Locate the cell with the specified text and output its [X, Y] center coordinate. 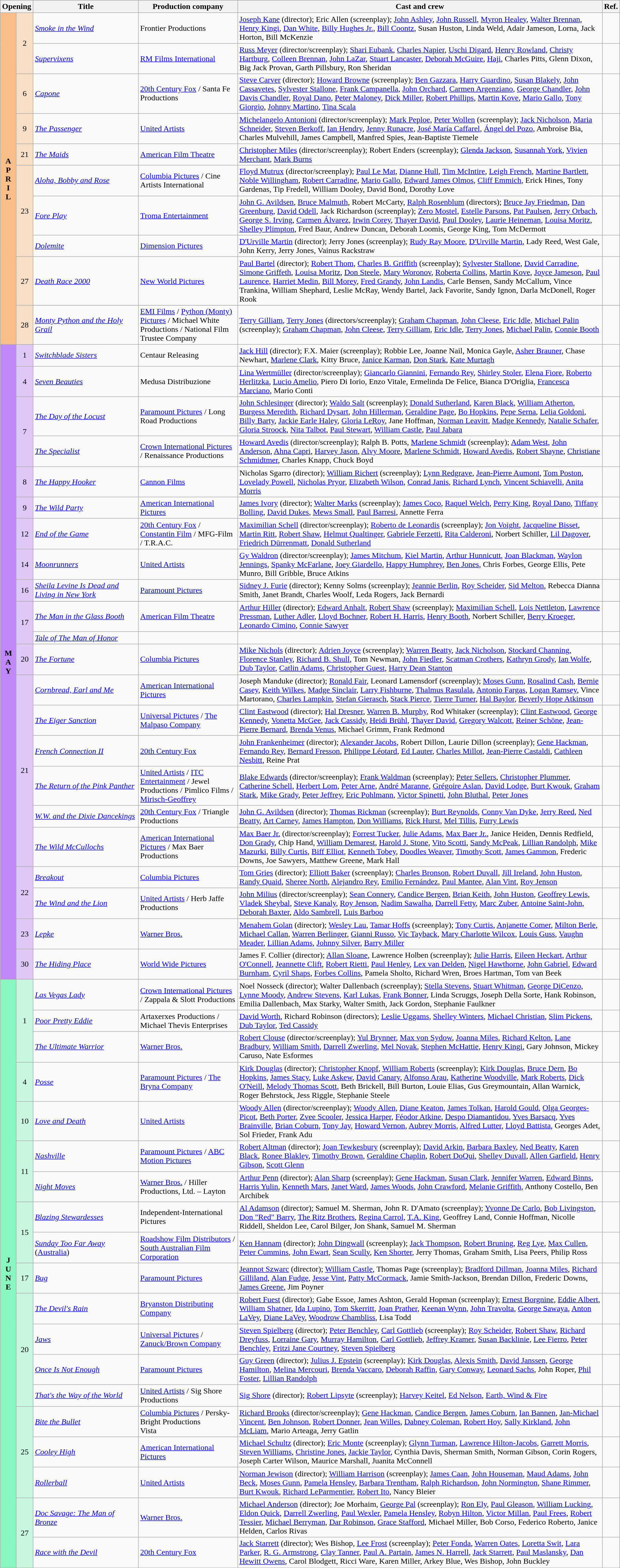
Moonrunners [86, 564]
Troma Entertainment [188, 215]
The Wind and the Lion [86, 903]
Night Moves [86, 1187]
Medusa Distribuzione [188, 381]
Sunday Too Far Away (Australia) [86, 1247]
Production company [188, 7]
EMI Films / Python (Monty) Pictures / Michael White Productions / National Film Trustee Company [188, 325]
Dimension Pictures [188, 246]
20th Century Fox / Triangle Productions [188, 816]
Ref. [611, 7]
That's the Way of the World [86, 1395]
10 [25, 1121]
The Specialist [86, 451]
20th Century Fox / Santa Fe Productions [188, 93]
Cast and crew [420, 7]
Sheila Levine Is Dead and Living in New York [86, 590]
Cornbread, Earl and Me [86, 690]
American International Pictures / Max Baer Productions [188, 847]
Columbia Pictures / Persky-Bright ProductionsVista [188, 1422]
Aloha, Bobby and Rose [86, 180]
Capone [86, 93]
Death Race 2000 [86, 281]
Nashville [86, 1156]
25 [25, 1452]
The Return of the Pink Panther [86, 785]
World Wide Pictures [188, 964]
RM Films International [188, 59]
MAY [9, 662]
The Wild Party [86, 508]
Crown International Pictures / Zappala & Slott Productions [188, 995]
15 [25, 1232]
The Hiding Place [86, 964]
Supervixens [86, 59]
The Day of the Locust [86, 417]
Jaws [86, 1339]
Once Is Not Enough [86, 1370]
End of the Game [86, 534]
APRIL [9, 179]
Doc Savage: The Man of Bronze [86, 1517]
Smoke in the Wind [86, 28]
Blazing Stewardesses [86, 1217]
2 [25, 43]
New World Pictures [188, 281]
Poor Pretty Eddie [86, 1021]
The Fortune [86, 659]
Lepke [86, 934]
Warner Bros. / Hiller Productions, Ltd. – Layton [188, 1187]
Bryanston Distributing Company [188, 1308]
Breakout [86, 878]
6 [25, 93]
Dolemite [86, 246]
Bite the Bullet [86, 1422]
JUNE [9, 1274]
The Passenger [86, 128]
Paramount Pictures / Long Road Productions [188, 417]
The Maids [86, 154]
The Eiger Sanction [86, 720]
Sig Shore (director); Robert Lipsyte (screenplay); Harvey Keitel, Ed Nelson, Earth, Wind & Fire [420, 1395]
Race with the Devil [86, 1552]
Centaur Releasing [188, 355]
Title [86, 7]
Cannon Films [188, 482]
The Ultimate Warrior [86, 1047]
United Artists / ITC Entertainment / Jewel Productions / Pimlico Films / Mirisch-Geoffrey [188, 785]
David Worth, Richard Robinson (directors); Leslie Uggams, Shelley Winters, Michael Christian, Slim Pickens, Dub Taylor, Ted Cassidy [420, 1021]
The Happy Hooker [86, 482]
Independent-International Pictures [188, 1217]
28 [25, 325]
Artaxerxes Productions / Michael Thevis Enterprises [188, 1021]
Frontier Productions [188, 28]
Seven Beauties [86, 381]
Las Vegas Lady [86, 995]
Roadshow Film Distributors / South Australian Film Corporation [188, 1247]
Paramount Pictures / The Bryna Company [188, 1082]
Crown International Pictures / Renaissance Productions [188, 451]
W.W. and the Dixie Dancekings [86, 816]
Love and Death [86, 1121]
The Devil's Rain [86, 1308]
Posse [86, 1082]
12 [25, 534]
22 [25, 893]
11 [25, 1171]
Rollerball [86, 1483]
7 [25, 432]
Switchblade Sisters [86, 355]
French Connection II [86, 751]
30 [25, 964]
Universal Pictures / Zanuck/Brown Company [188, 1339]
8 [25, 482]
Columbia Pictures / Cine Artists International [188, 180]
16 [25, 590]
The Wild McCullochs [86, 847]
14 [25, 564]
Bug [86, 1278]
20th Century Fox / Constantin Film / MFG-Film / T.R.A.C. [188, 534]
United Artists / Herb Jaffe Productions [188, 903]
Tale of The Man of Honor [86, 638]
United Artists / Sig Shore Productions [188, 1395]
Christopher Miles (director/screenplay); Robert Enders (screenplay); Glenda Jackson, Susannah York, Vivien Merchant, Mark Burns [420, 154]
Cooley High [86, 1452]
Paramount Pictures / ABC Motion Pictures [188, 1156]
Fore Play [86, 215]
The Man in the Glass Booth [86, 616]
Monty Python and the Holy Grail [86, 325]
Universal Pictures / The Malpaso Company [188, 720]
Opening [17, 7]
